Extract the [x, y] coordinate from the center of the cell holding the provided text.  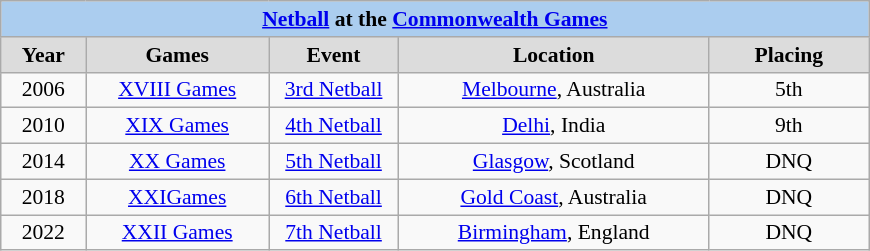
Delhi, India [554, 126]
2022 [44, 233]
2010 [44, 126]
Gold Coast, Australia [554, 197]
Glasgow, Scotland [554, 162]
5th [789, 90]
XX Games [178, 162]
4th Netball [333, 126]
Event [333, 55]
Melbourne, Australia [554, 90]
9th [789, 126]
5th Netball [333, 162]
Games [178, 55]
3rd Netball [333, 90]
XVIII Games [178, 90]
2014 [44, 162]
XIX Games [178, 126]
2006 [44, 90]
Birmingham, England [554, 233]
7th Netball [333, 233]
6th Netball [333, 197]
XXIGames [178, 197]
Placing [789, 55]
Netball at the Commonwealth Games [435, 19]
XXII Games [178, 233]
Location [554, 55]
Year [44, 55]
2018 [44, 197]
